Locate the cell with the specified text and output its (X, Y) center coordinate. 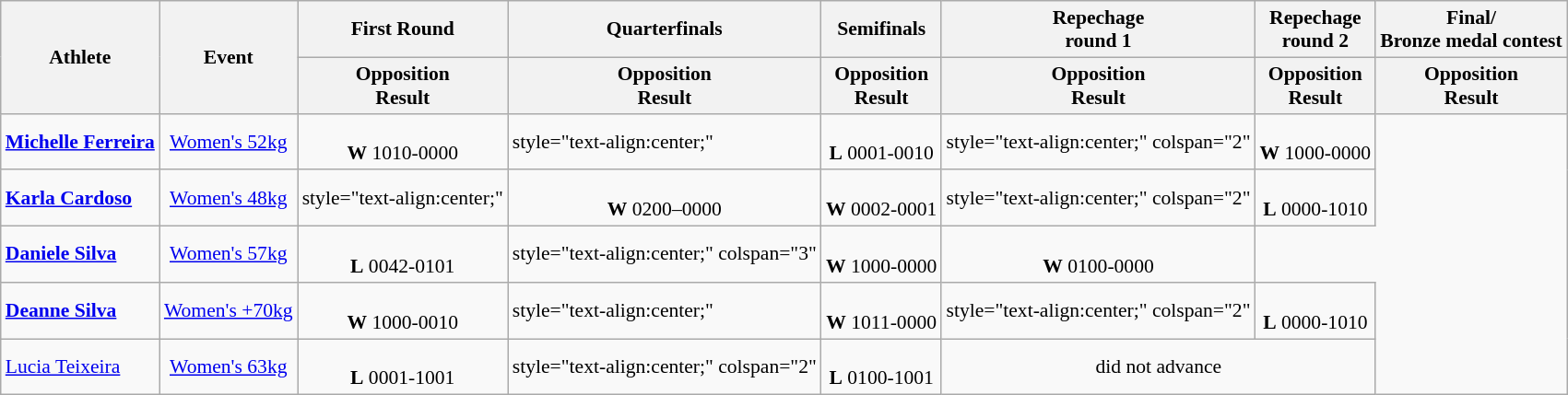
Women's 57kg (229, 254)
Repechage round 1 (1098, 29)
Women's 52kg (229, 142)
Final/Bronze medal contest (1471, 29)
L 0001-0010 (881, 142)
L 0042-0101 (403, 254)
W 0002-0001 (881, 199)
Karla Cardoso (80, 199)
Women's +70kg (229, 311)
Deanne Silva (80, 311)
W 0100-0000 (1098, 254)
L 0100-1001 (881, 366)
First Round (403, 29)
Women's 63kg (229, 366)
Event (229, 57)
Daniele Silva (80, 254)
Lucia Teixeira (80, 366)
Repechage round 2 (1316, 29)
W 1010-0000 (403, 142)
Women's 48kg (229, 199)
W 0200–0000 (665, 199)
Athlete (80, 57)
Semifinals (881, 29)
did not advance (1158, 366)
L 0001-1001 (403, 366)
W 1000-0010 (403, 311)
Michelle Ferreira (80, 142)
W 1011-0000 (881, 311)
Quarterfinals (665, 29)
style="text-align:center;" colspan="3" (665, 254)
